For the text-containing cell, return its midpoint in [x, y] coordinate format. 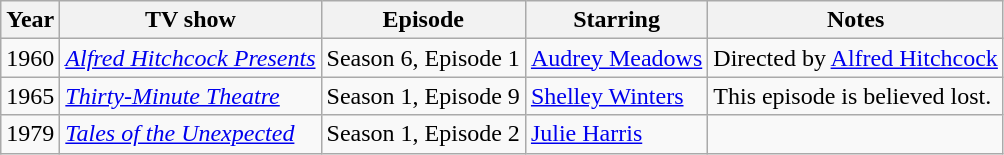
Episode [423, 20]
Thirty-Minute Theatre [190, 96]
TV show [190, 20]
1979 [30, 134]
Julie Harris [616, 134]
Season 1, Episode 2 [423, 134]
This episode is believed lost. [856, 96]
Season 6, Episode 1 [423, 58]
Alfred Hitchcock Presents [190, 58]
Starring [616, 20]
1965 [30, 96]
Tales of the Unexpected [190, 134]
Year [30, 20]
Shelley Winters [616, 96]
Season 1, Episode 9 [423, 96]
Directed by Alfred Hitchcock [856, 58]
Notes [856, 20]
Audrey Meadows [616, 58]
1960 [30, 58]
